Return the (X, Y) coordinate for the center point of the cell that contains the specified text.  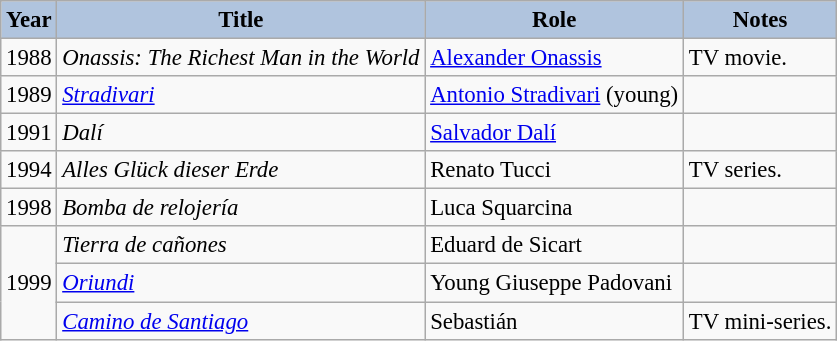
TV mini-series. (760, 321)
1999 (29, 282)
Luca Squarcina (554, 208)
TV movie. (760, 58)
1994 (29, 170)
Role (554, 20)
Stradivari (241, 95)
Onassis: The Richest Man in the World (241, 58)
Camino de Santiago (241, 321)
Oriundi (241, 283)
Title (241, 20)
TV series. (760, 170)
Renato Tucci (554, 170)
Alexander Onassis (554, 58)
Bomba de relojería (241, 208)
1989 (29, 95)
Sebastián (554, 321)
Dalí (241, 133)
1988 (29, 58)
Eduard de Sicart (554, 245)
Salvador Dalí (554, 133)
Young Giuseppe Padovani (554, 283)
Tierra de cañones (241, 245)
1991 (29, 133)
Antonio Stradivari (young) (554, 95)
1998 (29, 208)
Year (29, 20)
Alles Glück dieser Erde (241, 170)
Notes (760, 20)
